Find where the given text appears and provide that cell's center as [x, y] coordinate. 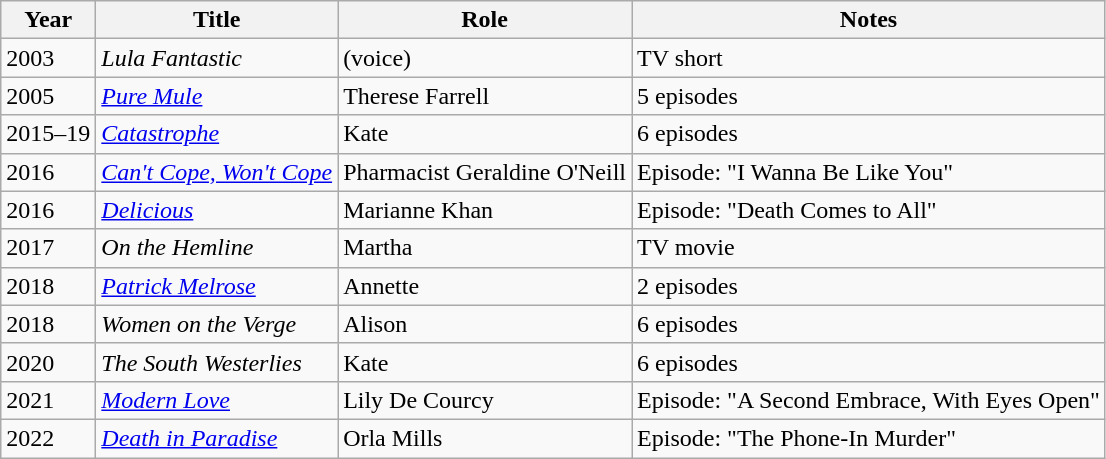
2021 [48, 400]
Alison [485, 324]
2003 [48, 58]
Lily De Courcy [485, 400]
Orla Mills [485, 438]
2022 [48, 438]
Pharmacist Geraldine O'Neill [485, 172]
Delicious [217, 210]
Year [48, 20]
Episode: "A Second Embrace, With Eyes Open" [869, 400]
Lula Fantastic [217, 58]
Episode: "I Wanna Be Like You" [869, 172]
(voice) [485, 58]
Role [485, 20]
Patrick Melrose [217, 286]
Modern Love [217, 400]
Title [217, 20]
Marianne Khan [485, 210]
Episode: "Death Comes to All" [869, 210]
2005 [48, 96]
Therese Farrell [485, 96]
Annette [485, 286]
Pure Mule [217, 96]
Death in Paradise [217, 438]
On the Hemline [217, 248]
Women on the Verge [217, 324]
TV short [869, 58]
Notes [869, 20]
TV movie [869, 248]
Catastrophe [217, 134]
2017 [48, 248]
5 episodes [869, 96]
The South Westerlies [217, 362]
Episode: "The Phone-In Murder" [869, 438]
2020 [48, 362]
2 episodes [869, 286]
Martha [485, 248]
Can't Cope, Won't Cope [217, 172]
2015–19 [48, 134]
